Identify which cell holds the provided text, then report its [X, Y] central coordinate. 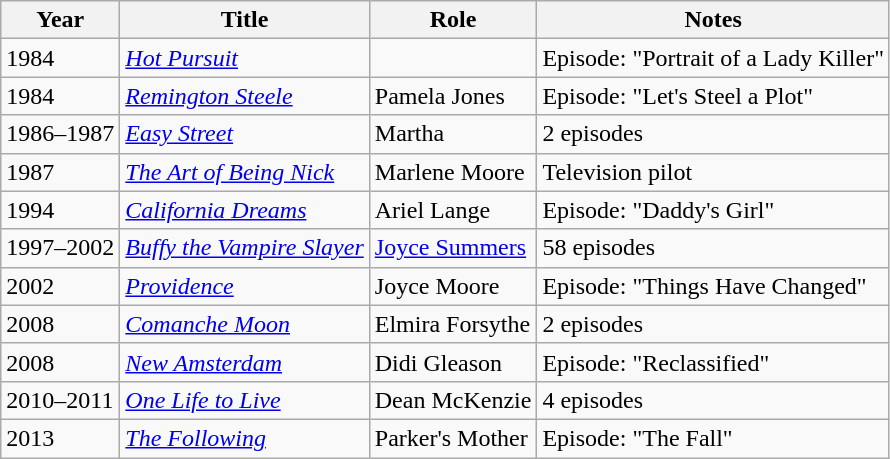
Comanche Moon [244, 324]
2010–2011 [60, 400]
Television pilot [714, 172]
Episode: "Things Have Changed" [714, 286]
Dean McKenzie [453, 400]
4 episodes [714, 400]
2002 [60, 286]
Joyce Moore [453, 286]
Ariel Lange [453, 210]
Hot Pursuit [244, 58]
Pamela Jones [453, 96]
58 episodes [714, 248]
1997–2002 [60, 248]
1987 [60, 172]
Year [60, 20]
Title [244, 20]
Buffy the Vampire Slayer [244, 248]
One Life to Live [244, 400]
Marlene Moore [453, 172]
New Amsterdam [244, 362]
Notes [714, 20]
Episode: "Daddy's Girl" [714, 210]
2013 [60, 438]
The Following [244, 438]
Martha [453, 134]
1994 [60, 210]
Role [453, 20]
Providence [244, 286]
Easy Street [244, 134]
Episode: "The Fall" [714, 438]
The Art of Being Nick [244, 172]
Joyce Summers [453, 248]
Parker's Mother [453, 438]
Episode: "Portrait of a Lady Killer" [714, 58]
Didi Gleason [453, 362]
Elmira Forsythe [453, 324]
1986–1987 [60, 134]
Episode: "Reclassified" [714, 362]
Episode: "Let's Steel a Plot" [714, 96]
Remington Steele [244, 96]
California Dreams [244, 210]
